Pinpoint the cell where the given text exists, returning its (X, Y) midpoint coordinate. 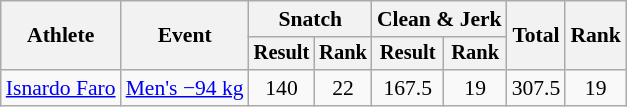
Isnardo Faro (61, 88)
Total (536, 36)
Athlete (61, 36)
Snatch (310, 19)
167.5 (408, 88)
Clean & Jerk (440, 19)
Men's −94 kg (185, 88)
307.5 (536, 88)
Event (185, 36)
22 (343, 88)
140 (282, 88)
